Extract the (X, Y) coordinate from the center of the cell holding the provided text.  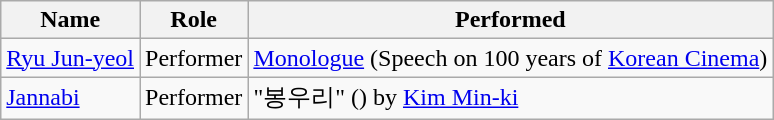
"봉우리" () by Kim Min-ki (510, 98)
Ryu Jun-yeol (70, 58)
Role (194, 20)
Jannabi (70, 98)
Name (70, 20)
Monologue (Speech on 100 years of Korean Cinema) (510, 58)
Performed (510, 20)
